Find where the given text appears and provide that cell's center as [X, Y] coordinate. 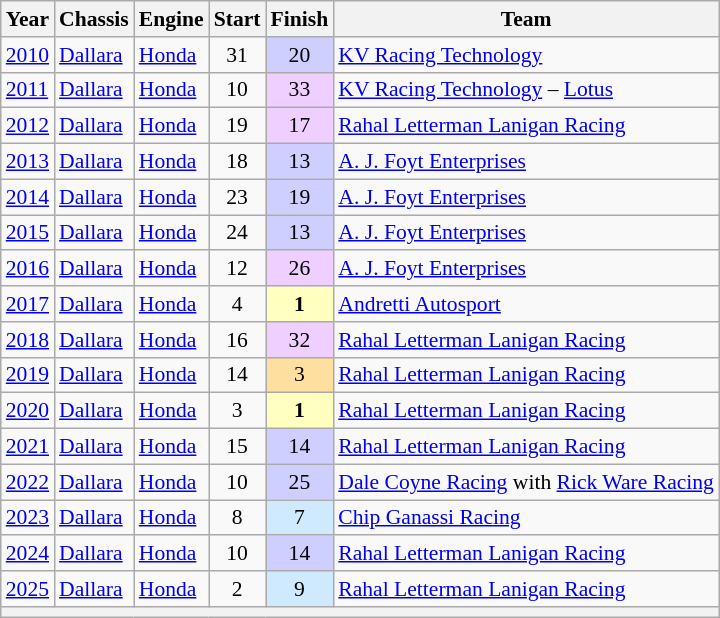
2017 [28, 304]
2016 [28, 269]
2022 [28, 482]
Engine [172, 19]
2 [238, 589]
2018 [28, 340]
2015 [28, 233]
12 [238, 269]
Start [238, 19]
2012 [28, 126]
9 [300, 589]
2010 [28, 55]
2013 [28, 162]
2021 [28, 447]
20 [300, 55]
2019 [28, 375]
2024 [28, 554]
23 [238, 197]
Team [526, 19]
Chassis [94, 19]
24 [238, 233]
32 [300, 340]
4 [238, 304]
25 [300, 482]
Dale Coyne Racing with Rick Ware Racing [526, 482]
18 [238, 162]
Andretti Autosport [526, 304]
31 [238, 55]
15 [238, 447]
Chip Ganassi Racing [526, 518]
KV Racing Technology – Lotus [526, 90]
Year [28, 19]
16 [238, 340]
2020 [28, 411]
33 [300, 90]
KV Racing Technology [526, 55]
8 [238, 518]
2014 [28, 197]
2023 [28, 518]
2025 [28, 589]
Finish [300, 19]
2011 [28, 90]
17 [300, 126]
7 [300, 518]
26 [300, 269]
